Capture the cell that displays the provided text and extract its [x, y] central coordinate. 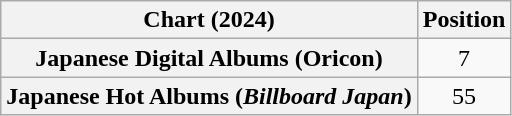
7 [464, 58]
Japanese Hot Albums (Billboard Japan) [209, 96]
Japanese Digital Albums (Oricon) [209, 58]
Chart (2024) [209, 20]
55 [464, 96]
Position [464, 20]
